Pinpoint the cell where the given text exists, returning its (X, Y) midpoint coordinate. 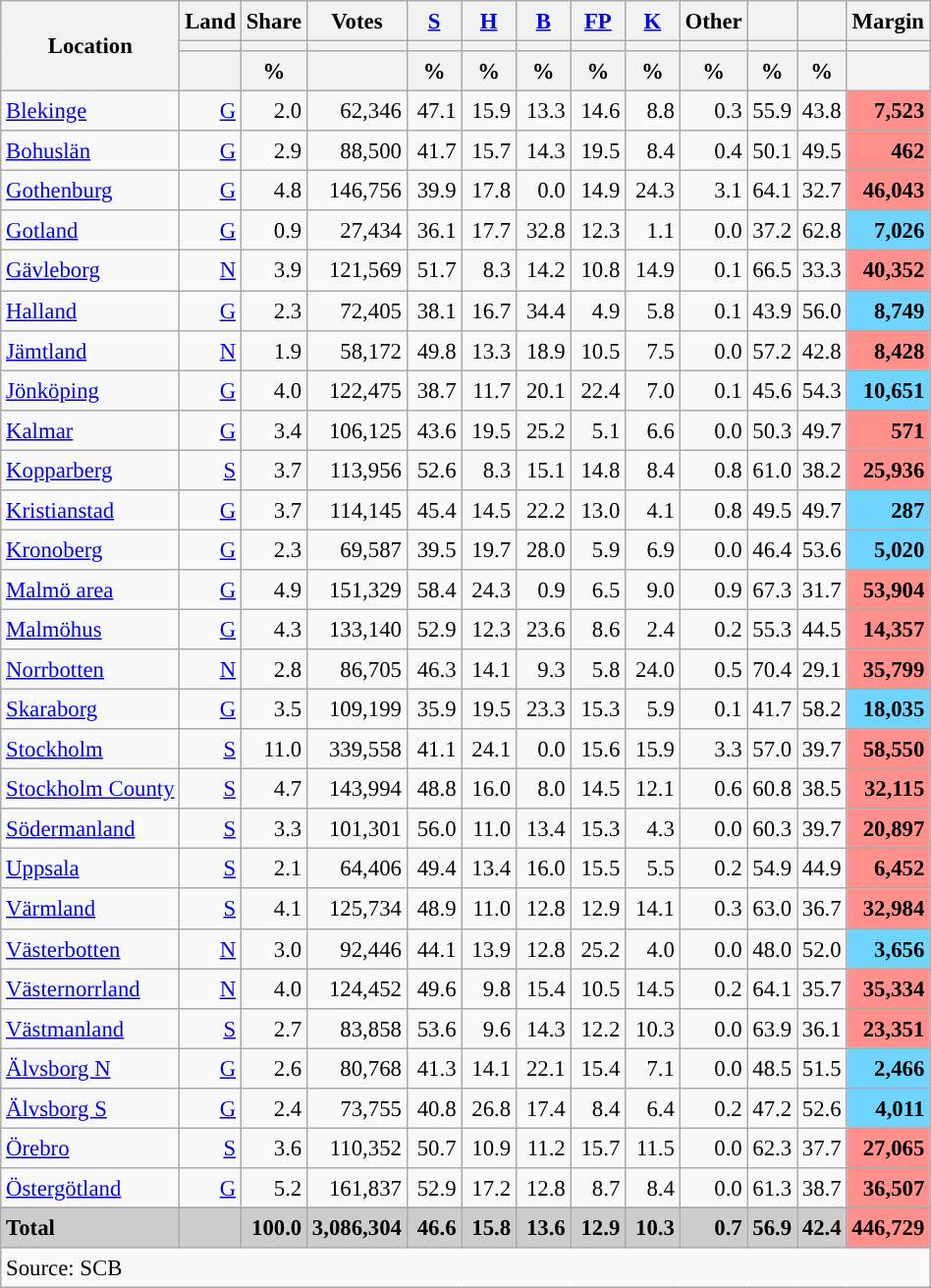
0.5 (713, 670)
3.6 (273, 1148)
17.8 (489, 191)
114,145 (357, 511)
Älvsborg S (90, 1108)
Värmland (90, 910)
9.8 (489, 988)
9.3 (543, 670)
2.8 (273, 670)
43.6 (434, 430)
Gothenburg (90, 191)
12.1 (653, 790)
58,550 (888, 749)
5,020 (888, 550)
8.0 (543, 790)
Share (273, 22)
23.6 (543, 629)
2.0 (273, 112)
Jönköping (90, 391)
18.9 (543, 350)
51.7 (434, 271)
45.6 (772, 391)
63.9 (772, 1028)
5.5 (653, 868)
Västerbotten (90, 949)
14,357 (888, 629)
41.1 (434, 749)
121,569 (357, 271)
38.5 (822, 790)
Stockholm (90, 749)
Västernorrland (90, 988)
36.7 (822, 910)
62,346 (357, 112)
61.3 (772, 1189)
61.0 (772, 470)
70.4 (772, 670)
37.7 (822, 1148)
42.4 (822, 1228)
100.0 (273, 1228)
15.8 (489, 1228)
73,755 (357, 1108)
14.8 (598, 470)
22.1 (543, 1069)
3,656 (888, 949)
3.5 (273, 709)
101,301 (357, 829)
43.9 (772, 310)
50.1 (772, 151)
37.2 (772, 230)
46,043 (888, 191)
Other (713, 22)
Source: SCB (465, 1267)
151,329 (357, 589)
32,115 (888, 790)
48.8 (434, 790)
125,734 (357, 910)
2.6 (273, 1069)
32,984 (888, 910)
50.7 (434, 1148)
0.4 (713, 151)
Stockholm County (90, 790)
60.8 (772, 790)
Örebro (90, 1148)
1.1 (653, 230)
Kopparberg (90, 470)
23,351 (888, 1028)
35,799 (888, 670)
14.6 (598, 112)
Margin (888, 22)
122,475 (357, 391)
Älvsborg N (90, 1069)
31.7 (822, 589)
62.8 (822, 230)
58.4 (434, 589)
8,749 (888, 310)
48.5 (772, 1069)
32.7 (822, 191)
43.8 (822, 112)
55.3 (772, 629)
2.1 (273, 868)
83,858 (357, 1028)
10.8 (598, 271)
44.9 (822, 868)
7.5 (653, 350)
6.4 (653, 1108)
88,500 (357, 151)
50.3 (772, 430)
28.0 (543, 550)
63.0 (772, 910)
34.4 (543, 310)
6.5 (598, 589)
113,956 (357, 470)
52.0 (822, 949)
11.5 (653, 1148)
Östergötland (90, 1189)
0.7 (713, 1228)
49.8 (434, 350)
53,904 (888, 589)
4.8 (273, 191)
0.6 (713, 790)
57.2 (772, 350)
Jämtland (90, 350)
4.7 (273, 790)
20,897 (888, 829)
38.1 (434, 310)
Skaraborg (90, 709)
55.9 (772, 112)
25,936 (888, 470)
18,035 (888, 709)
42.8 (822, 350)
Södermanland (90, 829)
8.7 (598, 1189)
40,352 (888, 271)
47.1 (434, 112)
Halland (90, 310)
5.1 (598, 430)
13.9 (489, 949)
8.6 (598, 629)
Västmanland (90, 1028)
287 (888, 511)
146,756 (357, 191)
46.3 (434, 670)
7.1 (653, 1069)
2.9 (273, 151)
64,406 (357, 868)
K (653, 22)
6.9 (653, 550)
11.7 (489, 391)
143,994 (357, 790)
48.9 (434, 910)
17.4 (543, 1108)
3.4 (273, 430)
39.9 (434, 191)
27,065 (888, 1148)
32.8 (543, 230)
Blekinge (90, 112)
2.7 (273, 1028)
11.2 (543, 1148)
44.1 (434, 949)
3.0 (273, 949)
FP (598, 22)
22.2 (543, 511)
6,452 (888, 868)
Kalmar (90, 430)
27,434 (357, 230)
49.4 (434, 868)
Kronoberg (90, 550)
16.7 (489, 310)
38.2 (822, 470)
66.5 (772, 271)
13.6 (543, 1228)
15.6 (598, 749)
462 (888, 151)
Bohuslän (90, 151)
446,729 (888, 1228)
H (489, 22)
Malmöhus (90, 629)
39.5 (434, 550)
3.9 (273, 271)
45.4 (434, 511)
46.6 (434, 1228)
67.3 (772, 589)
58,172 (357, 350)
Kristianstad (90, 511)
14.2 (543, 271)
69,587 (357, 550)
56.9 (772, 1228)
51.5 (822, 1069)
48.0 (772, 949)
106,125 (357, 430)
13.0 (598, 511)
109,199 (357, 709)
161,837 (357, 1189)
Norrbotten (90, 670)
110,352 (357, 1148)
22.4 (598, 391)
47.2 (772, 1108)
17.2 (489, 1189)
92,446 (357, 949)
15.5 (598, 868)
7.0 (653, 391)
Uppsala (90, 868)
40.8 (434, 1108)
35.9 (434, 709)
1.9 (273, 350)
Gävleborg (90, 271)
3,086,304 (357, 1228)
4,011 (888, 1108)
10,651 (888, 391)
7,523 (888, 112)
3.1 (713, 191)
Total (90, 1228)
62.3 (772, 1148)
60.3 (772, 829)
57.0 (772, 749)
36,507 (888, 1189)
15.1 (543, 470)
44.5 (822, 629)
72,405 (357, 310)
35.7 (822, 988)
29.1 (822, 670)
133,140 (357, 629)
41.3 (434, 1069)
2,466 (888, 1069)
54.3 (822, 391)
86,705 (357, 670)
Votes (357, 22)
9.6 (489, 1028)
Land (210, 22)
24.0 (653, 670)
46.4 (772, 550)
19.7 (489, 550)
58.2 (822, 709)
8.8 (653, 112)
Location (90, 46)
Malmö area (90, 589)
49.6 (434, 988)
12.2 (598, 1028)
6.6 (653, 430)
5.2 (273, 1189)
B (543, 22)
33.3 (822, 271)
23.3 (543, 709)
10.9 (489, 1148)
20.1 (543, 391)
571 (888, 430)
17.7 (489, 230)
24.1 (489, 749)
9.0 (653, 589)
80,768 (357, 1069)
Gotland (90, 230)
26.8 (489, 1108)
124,452 (357, 988)
54.9 (772, 868)
8,428 (888, 350)
35,334 (888, 988)
339,558 (357, 749)
7,026 (888, 230)
